For the text-containing cell, return its midpoint in (X, Y) coordinate format. 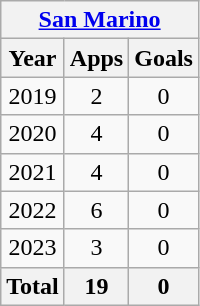
Goals (164, 58)
Total (33, 286)
2019 (33, 96)
2022 (33, 210)
2020 (33, 134)
2023 (33, 248)
2 (96, 96)
Year (33, 58)
19 (96, 286)
6 (96, 210)
3 (96, 248)
Apps (96, 58)
2021 (33, 172)
San Marino (100, 20)
